Find where the given text appears and provide that cell's center as [x, y] coordinate. 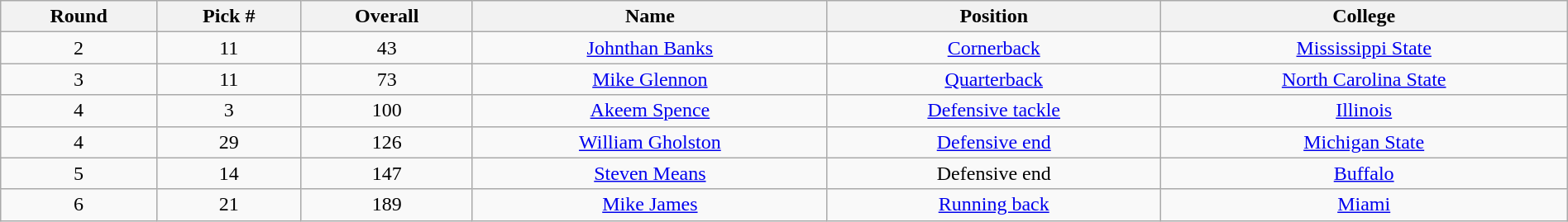
147 [387, 173]
William Gholston [650, 142]
Buffalo [1364, 173]
Miami [1364, 205]
Defensive tackle [994, 111]
Johnthan Banks [650, 48]
6 [79, 205]
Pick # [228, 17]
North Carolina State [1364, 79]
Round [79, 17]
College [1364, 17]
Cornerback [994, 48]
5 [79, 173]
126 [387, 142]
21 [228, 205]
Mississippi State [1364, 48]
43 [387, 48]
2 [79, 48]
Position [994, 17]
100 [387, 111]
29 [228, 142]
73 [387, 79]
Overall [387, 17]
Name [650, 17]
Michigan State [1364, 142]
14 [228, 173]
Illinois [1364, 111]
Quarterback [994, 79]
Mike Glennon [650, 79]
Mike James [650, 205]
Steven Means [650, 173]
Running back [994, 205]
Akeem Spence [650, 111]
189 [387, 205]
